From the cell containing the given text, extract its center point as (x, y) coordinate. 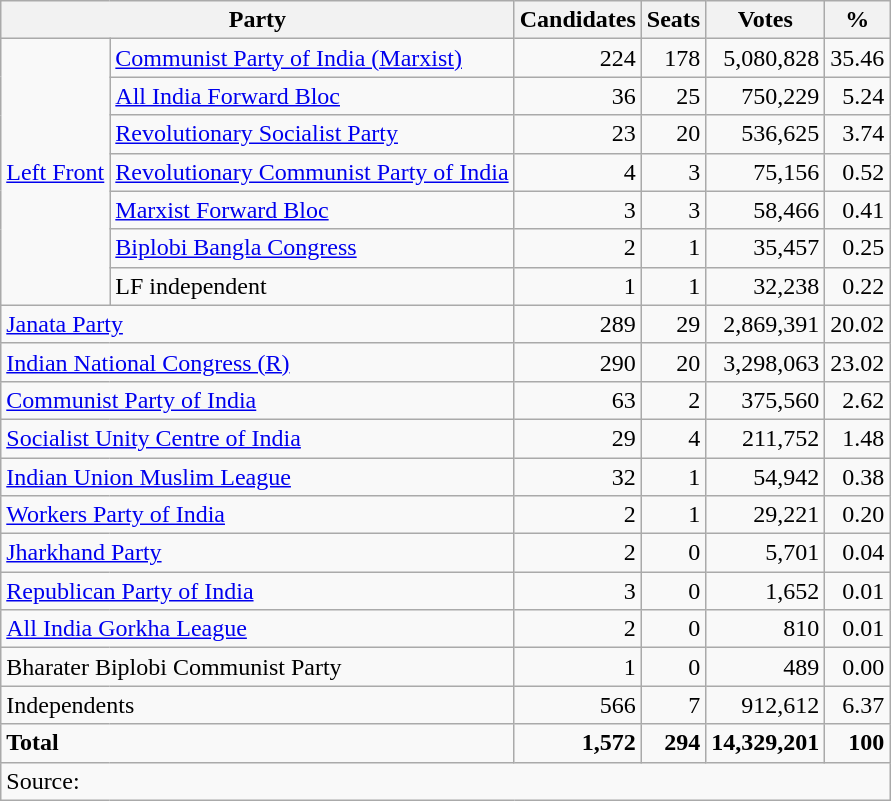
Socialist Unity Centre of India (258, 438)
Jharkhand Party (258, 553)
Independents (258, 705)
Workers Party of India (258, 515)
Party (258, 20)
5,080,828 (766, 58)
294 (673, 743)
290 (578, 362)
29,221 (766, 515)
912,612 (766, 705)
Janata Party (258, 324)
63 (578, 400)
289 (578, 324)
100 (858, 743)
Communist Party of India (258, 400)
32,238 (766, 286)
0.38 (858, 477)
810 (766, 629)
Votes (766, 20)
14,329,201 (766, 743)
3.74 (858, 134)
375,560 (766, 400)
536,625 (766, 134)
0.41 (858, 210)
7 (673, 705)
54,942 (766, 477)
Marxist Forward Bloc (312, 210)
35,457 (766, 248)
3,298,063 (766, 362)
% (858, 20)
25 (673, 96)
Indian Union Muslim League (258, 477)
58,466 (766, 210)
Source: (446, 781)
All India Forward Bloc (312, 96)
32 (578, 477)
1,572 (578, 743)
LF independent (312, 286)
0.52 (858, 172)
75,156 (766, 172)
2.62 (858, 400)
566 (578, 705)
35.46 (858, 58)
750,229 (766, 96)
0.04 (858, 553)
224 (578, 58)
36 (578, 96)
211,752 (766, 438)
2,869,391 (766, 324)
1.48 (858, 438)
6.37 (858, 705)
23.02 (858, 362)
20.02 (858, 324)
0.25 (858, 248)
178 (673, 58)
5.24 (858, 96)
0.00 (858, 667)
Candidates (578, 20)
Total (258, 743)
Communist Party of India (Marxist) (312, 58)
Bharater Biplobi Communist Party (258, 667)
Biplobi Bangla Congress (312, 248)
0.20 (858, 515)
Left Front (56, 172)
Seats (673, 20)
489 (766, 667)
1,652 (766, 591)
Revolutionary Socialist Party (312, 134)
23 (578, 134)
Revolutionary Communist Party of India (312, 172)
Indian National Congress (R) (258, 362)
Republican Party of India (258, 591)
All India Gorkha League (258, 629)
0.22 (858, 286)
5,701 (766, 553)
